Provide the (x, y) coordinate of the cell's center where the given text is located.  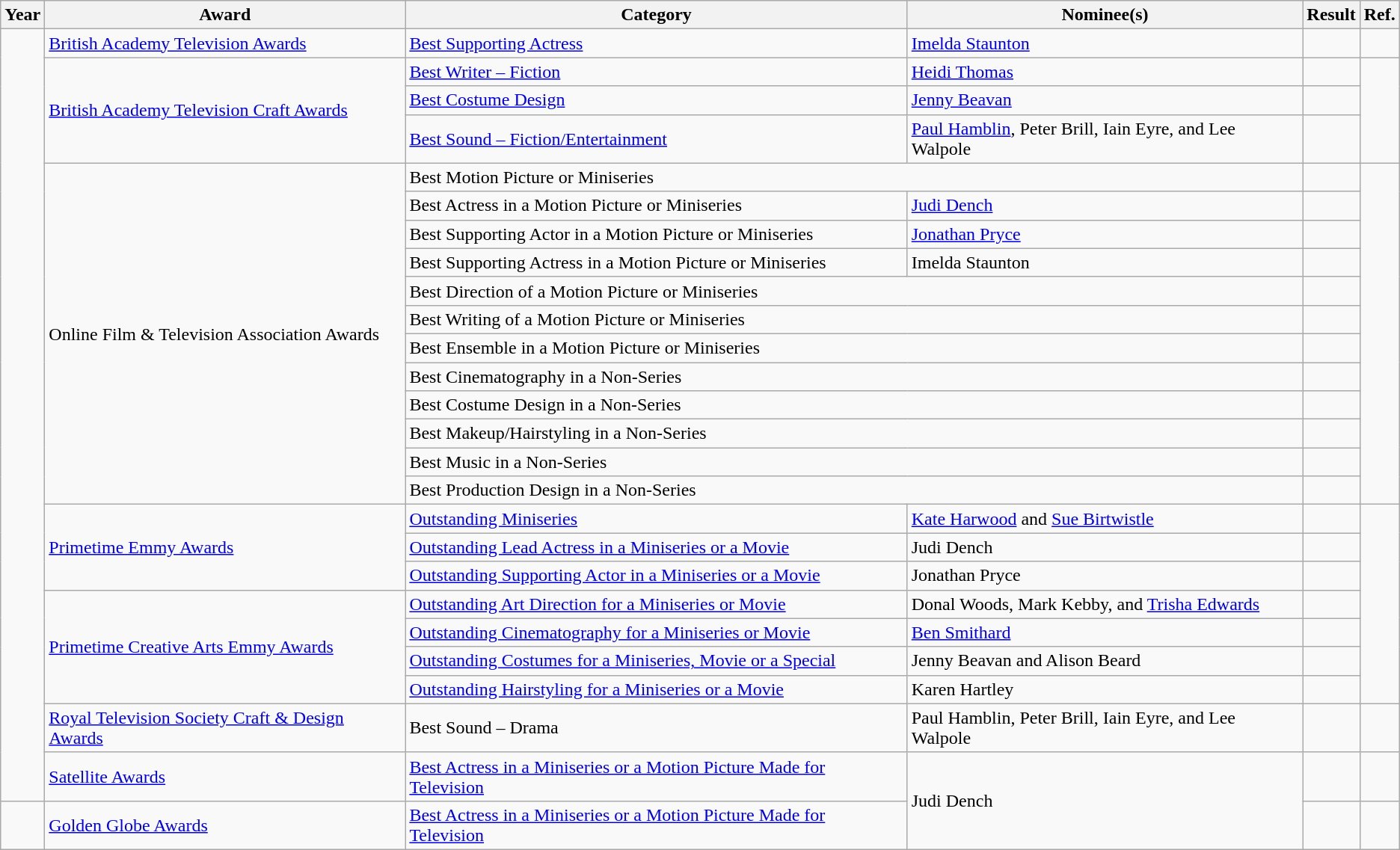
Best Costume Design in a Non-Series (854, 405)
Best Actress in a Motion Picture or Miniseries (657, 206)
Donal Woods, Mark Kebby, and Trisha Edwards (1105, 604)
Best Sound – Drama (657, 728)
Outstanding Miniseries (657, 519)
Online Film & Television Association Awards (225, 333)
Category (657, 15)
Karen Hartley (1105, 689)
Ben Smithard (1105, 632)
Best Supporting Actor in a Motion Picture or Miniseries (657, 234)
Jenny Beavan and Alison Beard (1105, 661)
Year (22, 15)
Golden Globe Awards (225, 825)
Result (1331, 15)
Best Makeup/Hairstyling in a Non-Series (854, 434)
Best Supporting Actress (657, 43)
Kate Harwood and Sue Birtwistle (1105, 519)
Outstanding Supporting Actor in a Miniseries or a Movie (657, 576)
Primetime Emmy Awards (225, 547)
British Academy Television Craft Awards (225, 111)
Heidi Thomas (1105, 72)
Best Costume Design (657, 100)
Outstanding Hairstyling for a Miniseries or a Movie (657, 689)
Outstanding Lead Actress in a Miniseries or a Movie (657, 547)
Royal Television Society Craft & Design Awards (225, 728)
British Academy Television Awards (225, 43)
Primetime Creative Arts Emmy Awards (225, 647)
Outstanding Art Direction for a Miniseries or Movie (657, 604)
Award (225, 15)
Jenny Beavan (1105, 100)
Best Direction of a Motion Picture or Miniseries (854, 291)
Best Sound – Fiction/Entertainment (657, 139)
Outstanding Cinematography for a Miniseries or Movie (657, 632)
Best Production Design in a Non-Series (854, 490)
Ref. (1379, 15)
Satellite Awards (225, 776)
Best Writing of a Motion Picture or Miniseries (854, 319)
Nominee(s) (1105, 15)
Outstanding Costumes for a Miniseries, Movie or a Special (657, 661)
Best Ensemble in a Motion Picture or Miniseries (854, 348)
Best Supporting Actress in a Motion Picture or Miniseries (657, 262)
Best Motion Picture or Miniseries (854, 177)
Best Writer – Fiction (657, 72)
Best Cinematography in a Non-Series (854, 376)
Best Music in a Non-Series (854, 462)
